Return [x, y] of the center of cell containing provided text 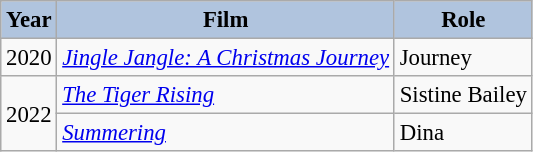
Summering [226, 133]
Sistine Bailey [463, 95]
Dina [463, 133]
2022 [29, 114]
Jingle Jangle: A Christmas Journey [226, 58]
The Tiger Rising [226, 95]
Film [226, 20]
2020 [29, 58]
Year [29, 20]
Journey [463, 58]
Role [463, 20]
